Find where the given text appears and provide that cell's center as [x, y] coordinate. 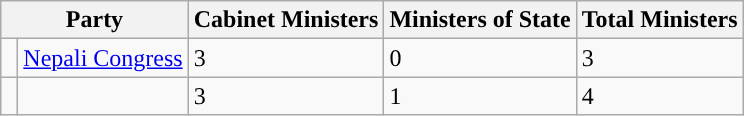
Ministers of State [480, 20]
1 [480, 96]
Cabinet Ministers [286, 20]
0 [480, 58]
Nepali Congress [103, 58]
Party [94, 20]
Total Ministers [660, 20]
4 [660, 96]
